Search for the cell housing the specified text and yield its [x, y] center coordinate. 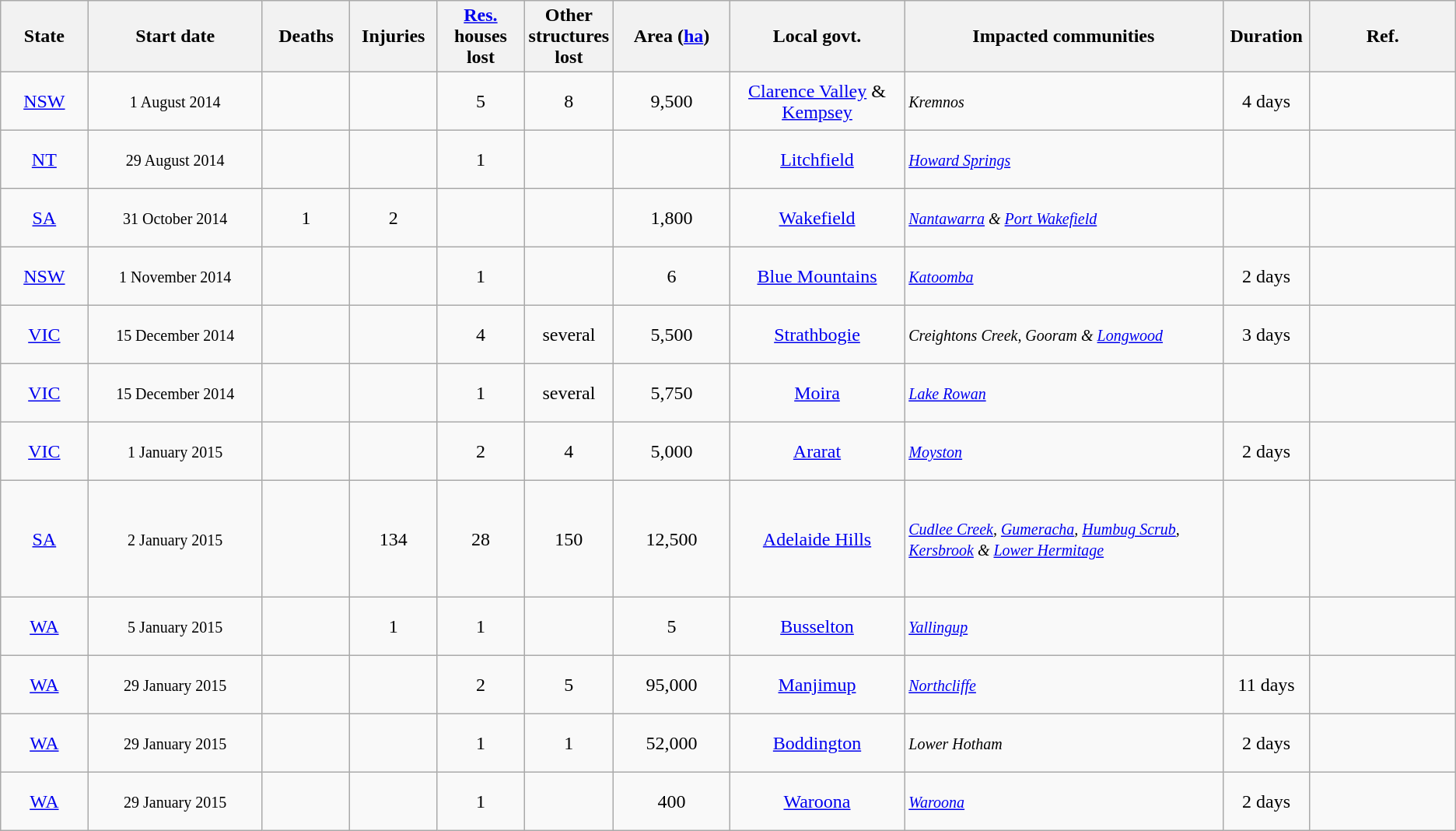
Deaths [306, 37]
Boddington [817, 744]
Start date [175, 37]
Duration [1266, 37]
6 [672, 277]
Lake Rowan [1064, 394]
State [44, 37]
Kremnos [1064, 101]
134 [394, 539]
Ararat [817, 451]
Local govt. [817, 37]
Adelaide Hills [817, 539]
Area (ha) [672, 37]
3 days [1266, 335]
Wakefield [817, 218]
Ref. [1383, 37]
Yallingup [1064, 627]
Manjimup [817, 685]
28 [481, 539]
Lower Hotham [1064, 744]
Strathbogie [817, 335]
2 January 2015 [175, 539]
Nantawarra & Port Wakefield [1064, 218]
Moira [817, 394]
1 August 2014 [175, 101]
1 November 2014 [175, 277]
4 days [1266, 101]
Katoomba [1064, 277]
Northcliffe [1064, 685]
1 January 2015 [175, 451]
150 [569, 539]
Res. houses lost [481, 37]
29 August 2014 [175, 160]
5,500 [672, 335]
Litchfield [817, 160]
Busselton [817, 627]
95,000 [672, 685]
9,500 [672, 101]
5 January 2015 [175, 627]
Clarence Valley & Kempsey [817, 101]
Other structures lost [569, 37]
Creightons Creek, Gooram & Longwood [1064, 335]
Moyston [1064, 451]
Cudlee Creek, Gumeracha, Humbug Scrub, Kersbrook & Lower Hermitage [1064, 539]
11 days [1266, 685]
52,000 [672, 744]
Injuries [394, 37]
8 [569, 101]
5,750 [672, 394]
12,500 [672, 539]
31 October 2014 [175, 218]
Howard Springs [1064, 160]
5,000 [672, 451]
Impacted communities [1064, 37]
Blue Mountains [817, 277]
NT [44, 160]
400 [672, 801]
1,800 [672, 218]
